Output the (x, y) coordinate of the center of the cell containing the given text.  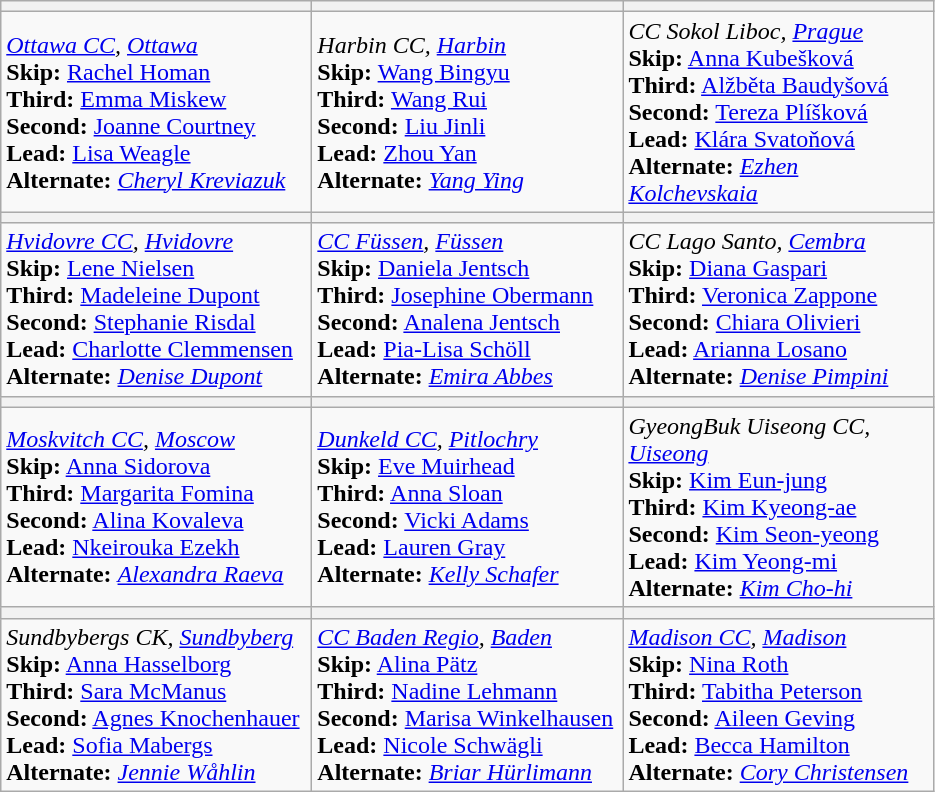
CC Füssen, FüssenSkip: Daniela Jentsch Third: Josephine Obermann Second: Analena Jentsch Lead: Pia-Lisa Schöll Alternate: Emira Abbes (468, 310)
Harbin CC, HarbinSkip: Wang Bingyu Third: Wang Rui Second: Liu Jinli Lead: Zhou Yan Alternate: Yang Ying (468, 112)
Moskvitch CC, MoscowSkip: Anna Sidorova Third: Margarita Fomina Second: Alina Kovaleva Lead: Nkeirouka Ezekh Alternate: Alexandra Raeva (156, 507)
Sundbybergs CK, SundbybergSkip: Anna Hasselborg Third: Sara McManus Second: Agnes Knochenhauer Lead: Sofia Mabergs Alternate: Jennie Wåhlin (156, 704)
CC Baden Regio, BadenSkip: Alina Pätz Third: Nadine Lehmann Second: Marisa Winkelhausen Lead: Nicole Schwägli Alternate: Briar Hürlimann (468, 704)
Ottawa CC, OttawaSkip: Rachel Homan Third: Emma Miskew Second: Joanne Courtney Lead: Lisa Weagle Alternate: Cheryl Kreviazuk (156, 112)
Dunkeld CC, PitlochrySkip: Eve Muirhead Third: Anna Sloan Second: Vicki Adams Lead: Lauren Gray Alternate: Kelly Schafer (468, 507)
CC Lago Santo, CembraSkip: Diana Gaspari Third: Veronica Zappone Second: Chiara Olivieri Lead: Arianna Losano Alternate: Denise Pimpini (778, 310)
Madison CC, MadisonSkip: Nina Roth Third: Tabitha Peterson Second: Aileen Geving Lead: Becca Hamilton Alternate: Cory Christensen (778, 704)
GyeongBuk Uiseong CC, UiseongSkip: Kim Eun-jung Third: Kim Kyeong-ae Second: Kim Seon-yeong Lead: Kim Yeong-mi Alternate: Kim Cho-hi (778, 507)
CC Sokol Liboc, PragueSkip: Anna Kubešková Third: Alžběta Baudyšová Second: Tereza Plíšková Lead: Klára Svatoňová Alternate: Ezhen Kolchevskaia (778, 112)
Hvidovre CC, HvidovreSkip: Lene Nielsen Third: Madeleine Dupont Second: Stephanie Risdal Lead: Charlotte Clemmensen Alternate: Denise Dupont (156, 310)
